Output the [x, y] coordinate of the center of the cell containing the given text.  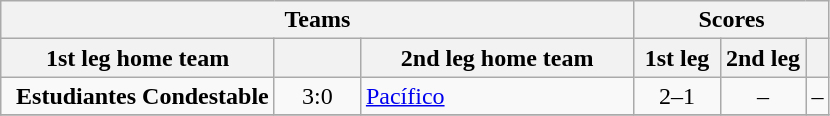
Teams [318, 20]
Estudiantes Condestable [138, 96]
Scores [732, 20]
1st leg home team [138, 58]
Pacífico [497, 96]
2nd leg home team [497, 58]
3:0 [317, 96]
1st leg [677, 58]
2–1 [677, 96]
2nd leg [763, 58]
